Provide the (x, y) coordinate of the cell's center where the given text is located.  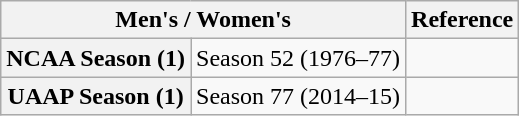
Season 77 (2014–15) (298, 96)
NCAA Season (1) (96, 58)
UAAP Season (1) (96, 96)
Men's / Women's (204, 20)
Season 52 (1976–77) (298, 58)
Reference (462, 20)
